Provide the [x, y] coordinate of the cell's center where the given text is located.  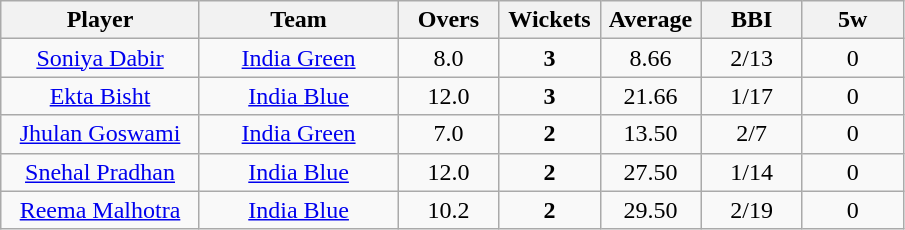
Jhulan Goswami [100, 134]
2/19 [752, 210]
Wickets [550, 20]
BBI [752, 20]
2/7 [752, 134]
13.50 [650, 134]
8.66 [650, 58]
21.66 [650, 96]
2/13 [752, 58]
7.0 [448, 134]
Reema Malhotra [100, 210]
Soniya Dabir [100, 58]
10.2 [448, 210]
Snehal Pradhan [100, 172]
5w [852, 20]
Team [298, 20]
Overs [448, 20]
Ekta Bisht [100, 96]
29.50 [650, 210]
Average [650, 20]
8.0 [448, 58]
1/14 [752, 172]
1/17 [752, 96]
Player [100, 20]
27.50 [650, 172]
